Find where the given text appears and provide that cell's center as [x, y] coordinate. 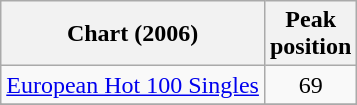
69 [310, 85]
Peakposition [310, 34]
European Hot 100 Singles [133, 85]
Chart (2006) [133, 34]
